Capture the cell that displays the provided text and extract its (x, y) central coordinate. 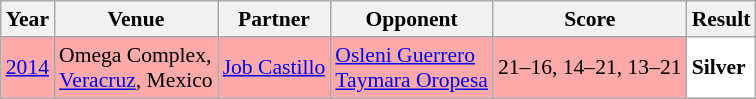
Year (28, 19)
Omega Complex,Veracruz, Mexico (136, 68)
Partner (274, 19)
Score (590, 19)
Opponent (412, 19)
Silver (722, 68)
Result (722, 19)
21–16, 14–21, 13–21 (590, 68)
2014 (28, 68)
Osleni Guerrero Taymara Oropesa (412, 68)
Job Castillo (274, 68)
Venue (136, 19)
